Determine the [X, Y] coordinate at the center of the cell enclosing the given text.  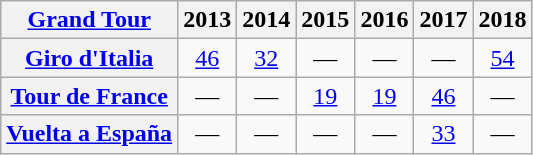
2014 [266, 20]
2013 [208, 20]
2015 [326, 20]
33 [444, 134]
Giro d'Italia [90, 58]
Vuelta a España [90, 134]
2017 [444, 20]
54 [502, 58]
Grand Tour [90, 20]
2018 [502, 20]
2016 [384, 20]
Tour de France [90, 96]
32 [266, 58]
